For the text-containing cell, return its midpoint in [X, Y] coordinate format. 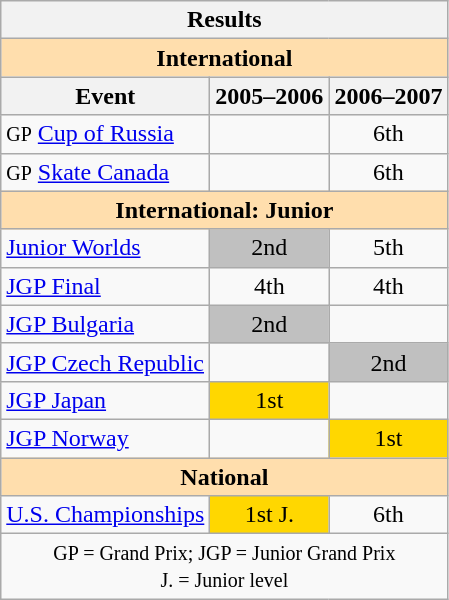
International: Junior [224, 210]
GP Skate Canada [106, 172]
Event [106, 96]
National [224, 477]
GP Cup of Russia [106, 134]
2005–2006 [270, 96]
International [224, 58]
JGP Bulgaria [106, 324]
5th [388, 248]
JGP Czech Republic [106, 362]
Junior Worlds [106, 248]
GP = Grand Prix; JGP = Junior Grand Prix J. = Junior level [224, 566]
2006–2007 [388, 96]
1st J. [270, 515]
JGP Norway [106, 438]
JGP Final [106, 286]
JGP Japan [106, 400]
Results [224, 20]
U.S. Championships [106, 515]
